Return the (X, Y) coordinate for the center point of the cell that contains the specified text.  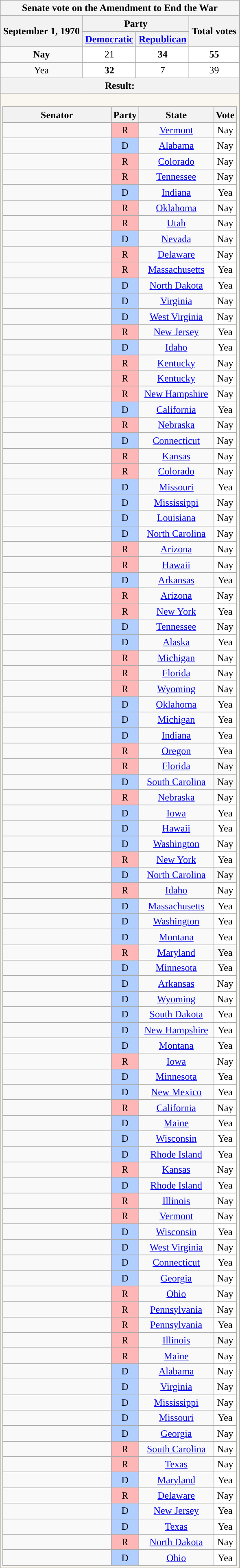
Louisiana (176, 518)
7 (162, 70)
Nevada (176, 239)
Total votes (214, 31)
Alaska (176, 642)
39 (214, 70)
34 (162, 55)
September 1, 1970 (41, 31)
Vote (225, 115)
Democratic (109, 39)
55 (214, 55)
Result: (120, 86)
State (176, 115)
Oregon (176, 751)
32 (109, 70)
Republican (162, 39)
South Dakota (176, 1014)
Utah (176, 223)
New Mexico (176, 1092)
21 (109, 55)
Senator (57, 115)
Senate vote on the Amendment to End the War (120, 8)
